For the text-containing cell, return its midpoint in [X, Y] coordinate format. 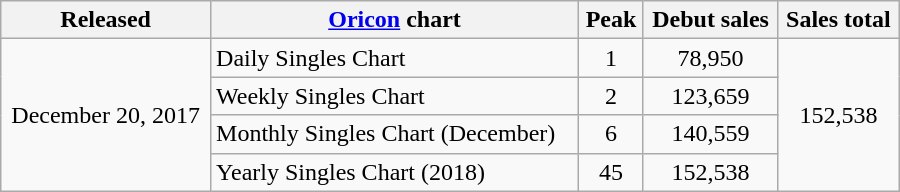
2 [612, 96]
Released [106, 20]
Sales total [839, 20]
Peak [612, 20]
140,559 [710, 134]
Oricon chart [395, 20]
123,659 [710, 96]
Yearly Singles Chart (2018) [395, 172]
Daily Singles Chart [395, 58]
Debut sales [710, 20]
1 [612, 58]
Weekly Singles Chart [395, 96]
78,950 [710, 58]
December 20, 2017 [106, 115]
Monthly Singles Chart (December) [395, 134]
45 [612, 172]
6 [612, 134]
